Capture the cell that displays the provided text and extract its [x, y] central coordinate. 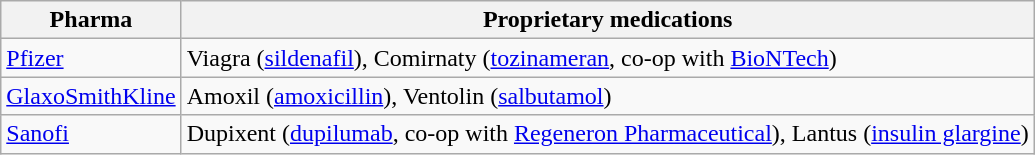
Sanofi [91, 134]
Pfizer [91, 58]
Viagra (sildenafil), Comirnaty (tozinameran, co-op with BioNTech) [608, 58]
Proprietary medications [608, 20]
GlaxoSmithKline [91, 96]
Dupixent (dupilumab, co-op with Regeneron Pharmaceutical), Lantus (insulin glargine) [608, 134]
Pharma [91, 20]
Amoxil (amoxicillin), Ventolin (salbutamol) [608, 96]
